Return (X, Y) of the center of cell containing provided text 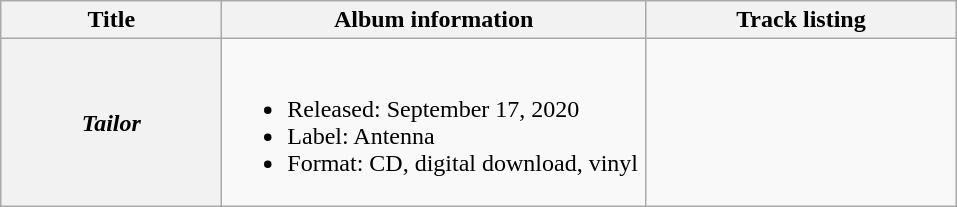
Title (112, 20)
Tailor (112, 122)
Released: September 17, 2020Label: AntennaFormat: CD, digital download, vinyl (434, 122)
Track listing (800, 20)
Album information (434, 20)
